Find where the given text appears and provide that cell's center as [X, Y] coordinate. 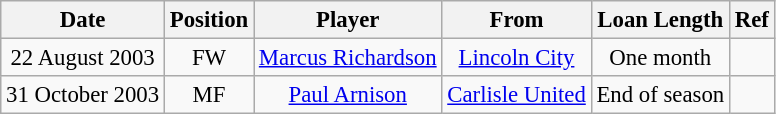
From [516, 20]
Loan Length [660, 20]
Paul Arnison [348, 95]
Date [83, 20]
FW [208, 58]
31 October 2003 [83, 95]
Carlisle United [516, 95]
Position [208, 20]
Ref [752, 20]
Marcus Richardson [348, 58]
22 August 2003 [83, 58]
MF [208, 95]
End of season [660, 95]
Lincoln City [516, 58]
Player [348, 20]
One month [660, 58]
